Locate the cell with the specified text and output its (x, y) center coordinate. 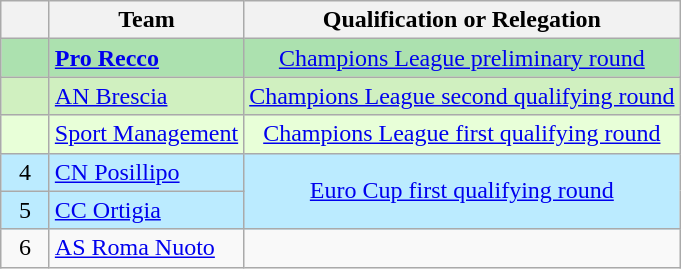
Champions League second qualifying round (462, 96)
Euro Cup first qualifying round (462, 191)
Sport Management (146, 134)
Team (146, 20)
AN Brescia (146, 96)
CC Ortigia (146, 210)
AS Roma Nuoto (146, 248)
Champions League first qualifying round (462, 134)
Pro Recco (146, 58)
4 (26, 172)
Champions League preliminary round (462, 58)
CN Posillipo (146, 172)
5 (26, 210)
6 (26, 248)
Qualification or Relegation (462, 20)
